Extract the (x, y) coordinate from the center of the cell holding the provided text.  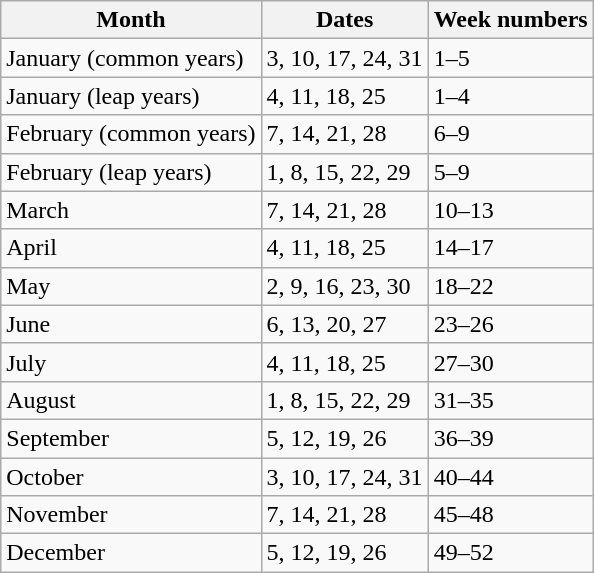
January (common years) (131, 58)
Dates (344, 20)
23–26 (510, 324)
6–9 (510, 134)
6, 13, 20, 27 (344, 324)
February (leap years) (131, 172)
August (131, 400)
1–4 (510, 96)
Month (131, 20)
14–17 (510, 248)
September (131, 438)
July (131, 362)
18–22 (510, 286)
October (131, 477)
40–44 (510, 477)
December (131, 553)
36–39 (510, 438)
April (131, 248)
June (131, 324)
January (leap years) (131, 96)
February (common years) (131, 134)
March (131, 210)
1–5 (510, 58)
5–9 (510, 172)
27–30 (510, 362)
November (131, 515)
10–13 (510, 210)
May (131, 286)
49–52 (510, 553)
45–48 (510, 515)
2, 9, 16, 23, 30 (344, 286)
Week numbers (510, 20)
31–35 (510, 400)
